Search for the cell housing the specified text and yield its [x, y] center coordinate. 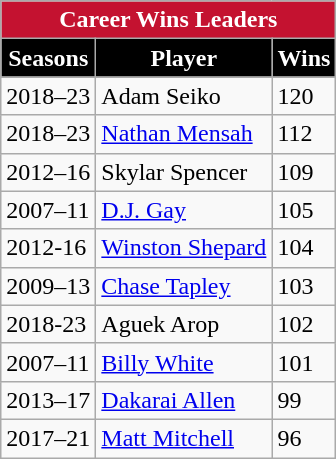
101 [304, 362]
104 [304, 248]
Aguek Arop [184, 324]
96 [304, 438]
99 [304, 400]
Dakarai Allen [184, 400]
Adam Seiko [184, 96]
Nathan Mensah [184, 134]
Matt Mitchell [184, 438]
105 [304, 210]
2012–16 [48, 172]
Billy White [184, 362]
2018-23 [48, 324]
Skylar Spencer [184, 172]
Career Wins Leaders [168, 20]
109 [304, 172]
Seasons [48, 58]
2012-16 [48, 248]
2017–21 [48, 438]
D.J. Gay [184, 210]
Winston Shepard [184, 248]
2013–17 [48, 400]
Wins [304, 58]
Player [184, 58]
Chase Tapley [184, 286]
102 [304, 324]
120 [304, 96]
112 [304, 134]
103 [304, 286]
2009–13 [48, 286]
